Return [x, y] of the center of cell containing provided text 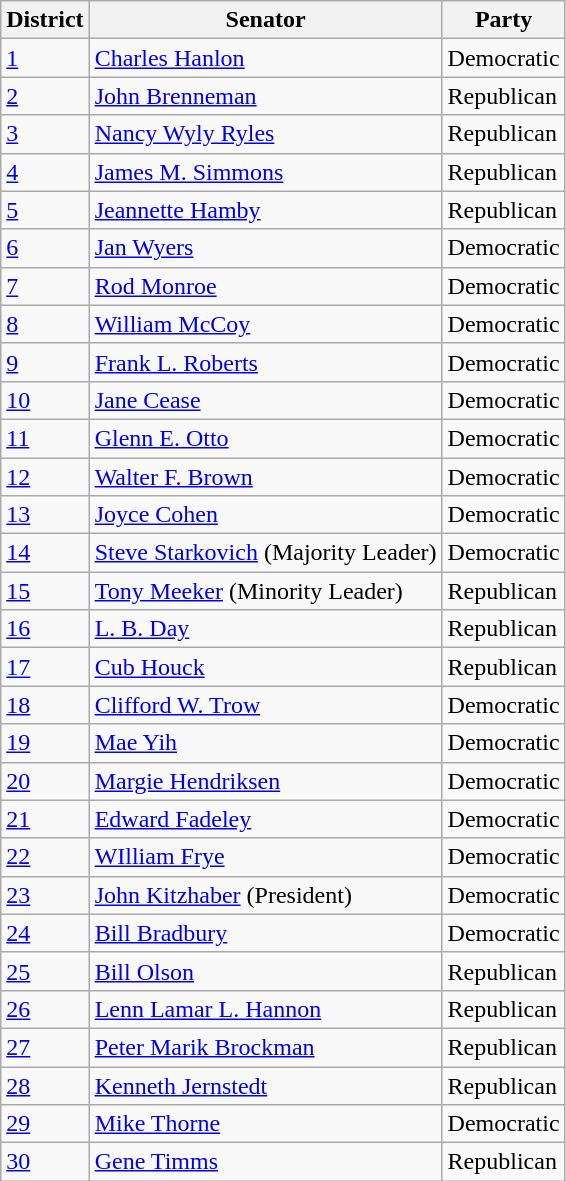
Joyce Cohen [266, 515]
L. B. Day [266, 629]
WIlliam Frye [266, 857]
Tony Meeker (Minority Leader) [266, 591]
Edward Fadeley [266, 819]
Bill Olson [266, 971]
Rod Monroe [266, 286]
Kenneth Jernstedt [266, 1085]
27 [45, 1047]
6 [45, 248]
15 [45, 591]
Peter Marik Brockman [266, 1047]
Mae Yih [266, 743]
23 [45, 895]
4 [45, 172]
25 [45, 971]
10 [45, 400]
James M. Simmons [266, 172]
Lenn Lamar L. Hannon [266, 1009]
Jane Cease [266, 400]
3 [45, 134]
Mike Thorne [266, 1124]
7 [45, 286]
26 [45, 1009]
Charles Hanlon [266, 58]
20 [45, 781]
Party [504, 20]
12 [45, 477]
John Brenneman [266, 96]
21 [45, 819]
17 [45, 667]
2 [45, 96]
District [45, 20]
Jeannette Hamby [266, 210]
28 [45, 1085]
16 [45, 629]
18 [45, 705]
Glenn E. Otto [266, 438]
Cub Houck [266, 667]
1 [45, 58]
9 [45, 362]
John Kitzhaber (President) [266, 895]
19 [45, 743]
30 [45, 1162]
Nancy Wyly Ryles [266, 134]
Bill Bradbury [266, 933]
29 [45, 1124]
24 [45, 933]
Jan Wyers [266, 248]
Clifford W. Trow [266, 705]
Senator [266, 20]
Frank L. Roberts [266, 362]
13 [45, 515]
8 [45, 324]
Gene Timms [266, 1162]
22 [45, 857]
Walter F. Brown [266, 477]
14 [45, 553]
5 [45, 210]
11 [45, 438]
Margie Hendriksen [266, 781]
Steve Starkovich (Majority Leader) [266, 553]
William McCoy [266, 324]
